Scan for the cell matching the given text and deliver its [X, Y] coordinate at center. 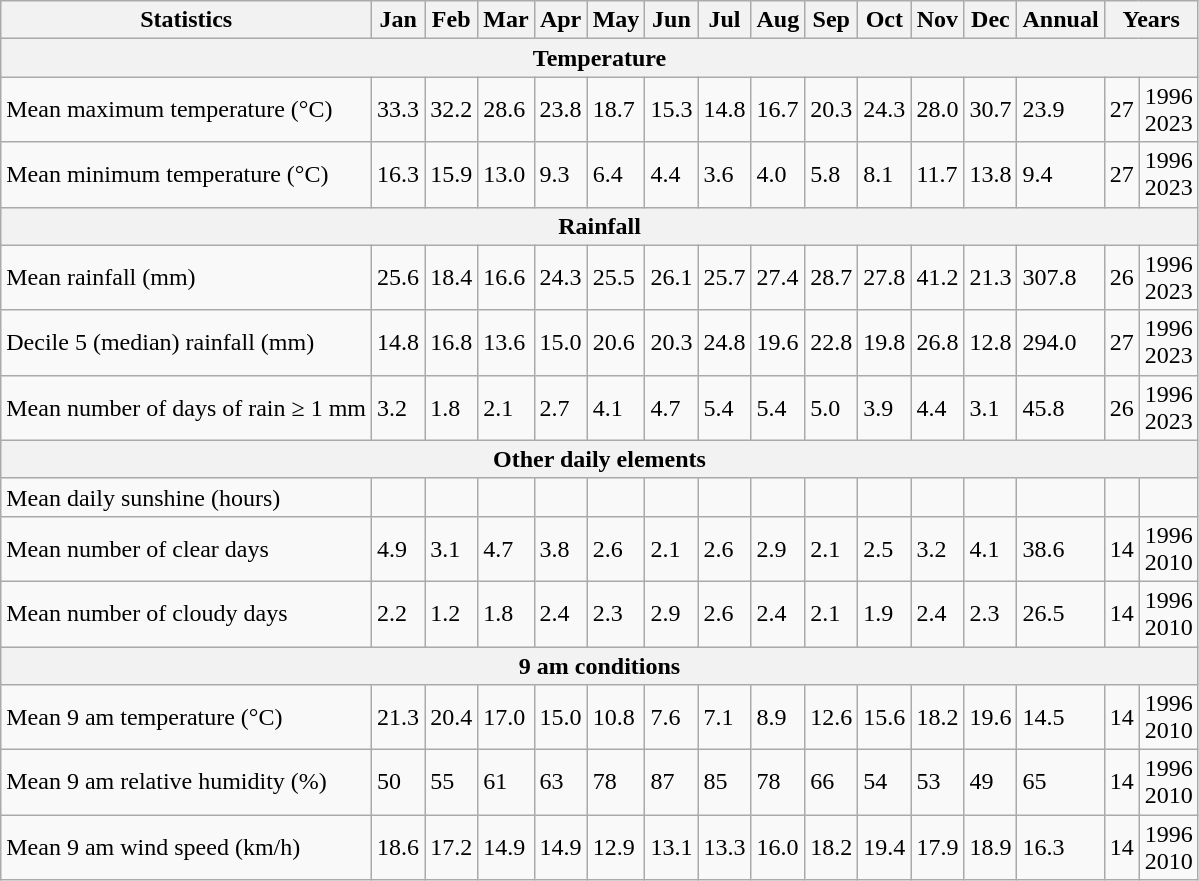
6.4 [616, 174]
May [616, 20]
Annual [1060, 20]
25.5 [616, 278]
26.8 [938, 342]
Years [1151, 20]
10.8 [616, 718]
7.6 [672, 718]
15.9 [452, 174]
28.0 [938, 110]
Oct [884, 20]
45.8 [1060, 408]
33.3 [398, 110]
Mean number of days of rain ≥ 1 mm [186, 408]
27.8 [884, 278]
27.4 [778, 278]
Mean 9 am temperature (°C) [186, 718]
12.8 [990, 342]
30.7 [990, 110]
15.6 [884, 718]
Nov [938, 20]
22.8 [832, 342]
55 [452, 782]
Rainfall [600, 226]
38.6 [1060, 548]
12.9 [616, 848]
87 [672, 782]
54 [884, 782]
65 [1060, 782]
Mean rainfall (mm) [186, 278]
Mean minimum temperature (°C) [186, 174]
9 am conditions [600, 665]
32.2 [452, 110]
Decile 5 (median) rainfall (mm) [186, 342]
2.5 [884, 548]
9.4 [1060, 174]
50 [398, 782]
8.9 [778, 718]
85 [724, 782]
13.1 [672, 848]
Jun [672, 20]
23.9 [1060, 110]
17.9 [938, 848]
66 [832, 782]
5.0 [832, 408]
18.4 [452, 278]
3.8 [560, 548]
3.6 [724, 174]
Jan [398, 20]
18.7 [616, 110]
Statistics [186, 20]
16.0 [778, 848]
16.8 [452, 342]
17.2 [452, 848]
8.1 [884, 174]
Mar [506, 20]
Dec [990, 20]
9.3 [560, 174]
Other daily elements [600, 459]
Mean 9 am relative humidity (%) [186, 782]
Temperature [600, 58]
294.0 [1060, 342]
307.8 [1060, 278]
7.1 [724, 718]
Apr [560, 20]
Mean maximum temperature (°C) [186, 110]
2.2 [398, 614]
2.7 [560, 408]
18.9 [990, 848]
26.5 [1060, 614]
13.6 [506, 342]
17.0 [506, 718]
11.7 [938, 174]
41.2 [938, 278]
14.5 [1060, 718]
25.7 [724, 278]
49 [990, 782]
Feb [452, 20]
Mean number of cloudy days [186, 614]
12.6 [832, 718]
5.8 [832, 174]
4.9 [398, 548]
53 [938, 782]
4.0 [778, 174]
13.3 [724, 848]
13.8 [990, 174]
24.8 [724, 342]
26.1 [672, 278]
19.8 [884, 342]
Mean 9 am wind speed (km/h) [186, 848]
16.6 [506, 278]
16.7 [778, 110]
3.9 [884, 408]
Sep [832, 20]
18.6 [398, 848]
19.4 [884, 848]
23.8 [560, 110]
15.3 [672, 110]
1.2 [452, 614]
Mean number of clear days [186, 548]
28.7 [832, 278]
Mean daily sunshine (hours) [186, 497]
25.6 [398, 278]
1.9 [884, 614]
Aug [778, 20]
20.6 [616, 342]
Jul [724, 20]
61 [506, 782]
63 [560, 782]
20.4 [452, 718]
13.0 [506, 174]
28.6 [506, 110]
